For the text-containing cell, return its midpoint in [X, Y] coordinate format. 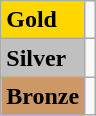
Bronze [43, 96]
Gold [43, 20]
Silver [43, 58]
